From the cell containing the given text, extract its center point as [x, y] coordinate. 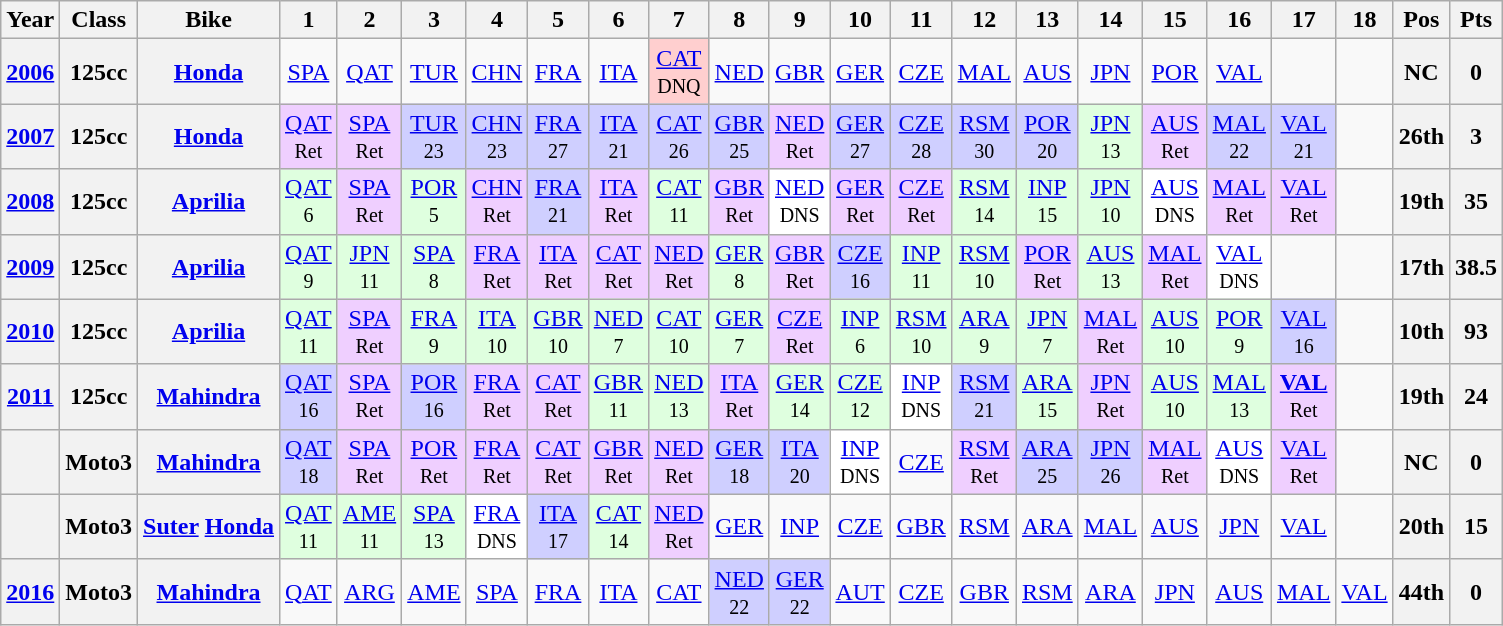
2016 [30, 592]
JPN11 [369, 266]
INP [799, 526]
8 [739, 20]
JPN7 [1047, 332]
18 [1364, 20]
1 [309, 20]
12 [984, 20]
CHN23 [497, 136]
MAL22 [1239, 136]
VAL21 [1303, 136]
2007 [30, 136]
13 [1047, 20]
7 [679, 20]
GER7 [739, 332]
4 [497, 20]
JPN26 [1110, 462]
GER14 [799, 396]
VAL16 [1303, 332]
JPN13 [1110, 136]
17th [1421, 266]
11 [921, 20]
17 [1303, 20]
Class [99, 20]
QAT16 [309, 396]
GER8 [739, 266]
AME11 [369, 526]
FRA27 [558, 136]
20th [1421, 526]
VALDNS [1239, 266]
ITA17 [558, 526]
Year [30, 20]
NED13 [679, 396]
POR16 [434, 396]
38.5 [1476, 266]
JPN10 [1110, 202]
NED7 [618, 332]
RSMRet [984, 462]
CHNRet [497, 202]
Bike [209, 20]
CZE28 [921, 136]
14 [1110, 20]
2011 [30, 396]
AUT [860, 592]
6 [618, 20]
POR5 [434, 202]
MAL13 [1239, 396]
GBR25 [739, 136]
AME [434, 592]
NED22 [739, 592]
Pos [1421, 20]
ITA10 [497, 332]
CZE16 [860, 266]
ARA25 [1047, 462]
GER22 [799, 592]
FRADNS [497, 526]
93 [1476, 332]
TUR23 [434, 136]
RSM14 [984, 202]
44th [1421, 592]
CHN [497, 72]
16 [1239, 20]
GBR11 [618, 396]
2008 [30, 202]
SPA13 [434, 526]
FRA21 [558, 202]
RSM30 [984, 136]
GBR10 [558, 332]
QAT9 [309, 266]
9 [799, 20]
10th [1421, 332]
ITA21 [618, 136]
CZE12 [860, 396]
FRA9 [434, 332]
NEDDNS [799, 202]
GER27 [860, 136]
Suter Honda [209, 526]
AUS13 [1110, 266]
2006 [30, 72]
CATDNQ [679, 72]
POR20 [1047, 136]
CAT11 [679, 202]
POR9 [1239, 332]
AUSRet [1175, 136]
2009 [30, 266]
JPNRet [1110, 396]
CAT26 [679, 136]
CAT14 [618, 526]
INP11 [921, 266]
GERRet [860, 202]
SPA8 [434, 266]
Pts [1476, 20]
ITA20 [799, 462]
10 [860, 20]
QAT18 [309, 462]
INP15 [1047, 202]
ARA15 [1047, 396]
2010 [30, 332]
GER18 [739, 462]
NED [739, 72]
RSM21 [984, 396]
35 [1476, 202]
TUR [434, 72]
POR [1175, 72]
26th [1421, 136]
CAT [679, 592]
5 [558, 20]
QATRet [309, 136]
24 [1476, 396]
INP6 [860, 332]
QAT6 [309, 202]
CAT10 [679, 332]
2 [369, 20]
ARG [369, 592]
ARA9 [984, 332]
